Output the [X, Y] coordinate of the center of the cell containing the given text.  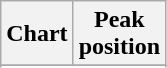
Chart [37, 34]
Peakposition [119, 34]
